Pinpoint the cell where the given text exists, returning its [x, y] midpoint coordinate. 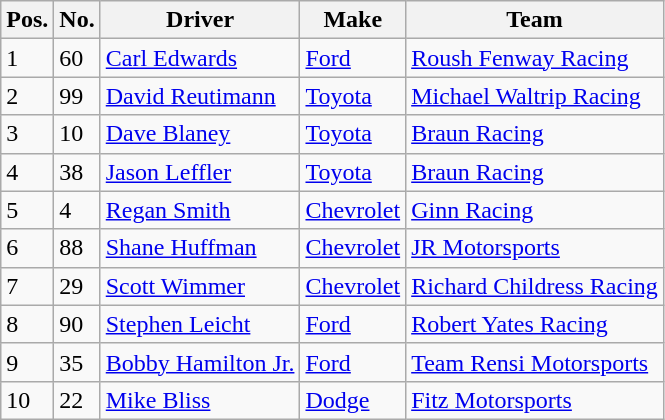
5 [28, 210]
Driver [200, 20]
Stephen Leicht [200, 324]
Mike Bliss [200, 400]
Dodge [353, 400]
3 [28, 134]
Carl Edwards [200, 58]
Regan Smith [200, 210]
Team Rensi Motorsports [535, 362]
90 [77, 324]
JR Motorsports [535, 248]
Michael Waltrip Racing [535, 96]
35 [77, 362]
Scott Wimmer [200, 286]
9 [28, 362]
38 [77, 172]
1 [28, 58]
2 [28, 96]
Make [353, 20]
60 [77, 58]
Richard Childress Racing [535, 286]
99 [77, 96]
Dave Blaney [200, 134]
Shane Huffman [200, 248]
Pos. [28, 20]
Jason Leffler [200, 172]
Robert Yates Racing [535, 324]
Ginn Racing [535, 210]
Bobby Hamilton Jr. [200, 362]
8 [28, 324]
7 [28, 286]
6 [28, 248]
88 [77, 248]
Team [535, 20]
22 [77, 400]
David Reutimann [200, 96]
Fitz Motorsports [535, 400]
Roush Fenway Racing [535, 58]
29 [77, 286]
No. [77, 20]
